From the cell containing the given text, extract its center point as [X, Y] coordinate. 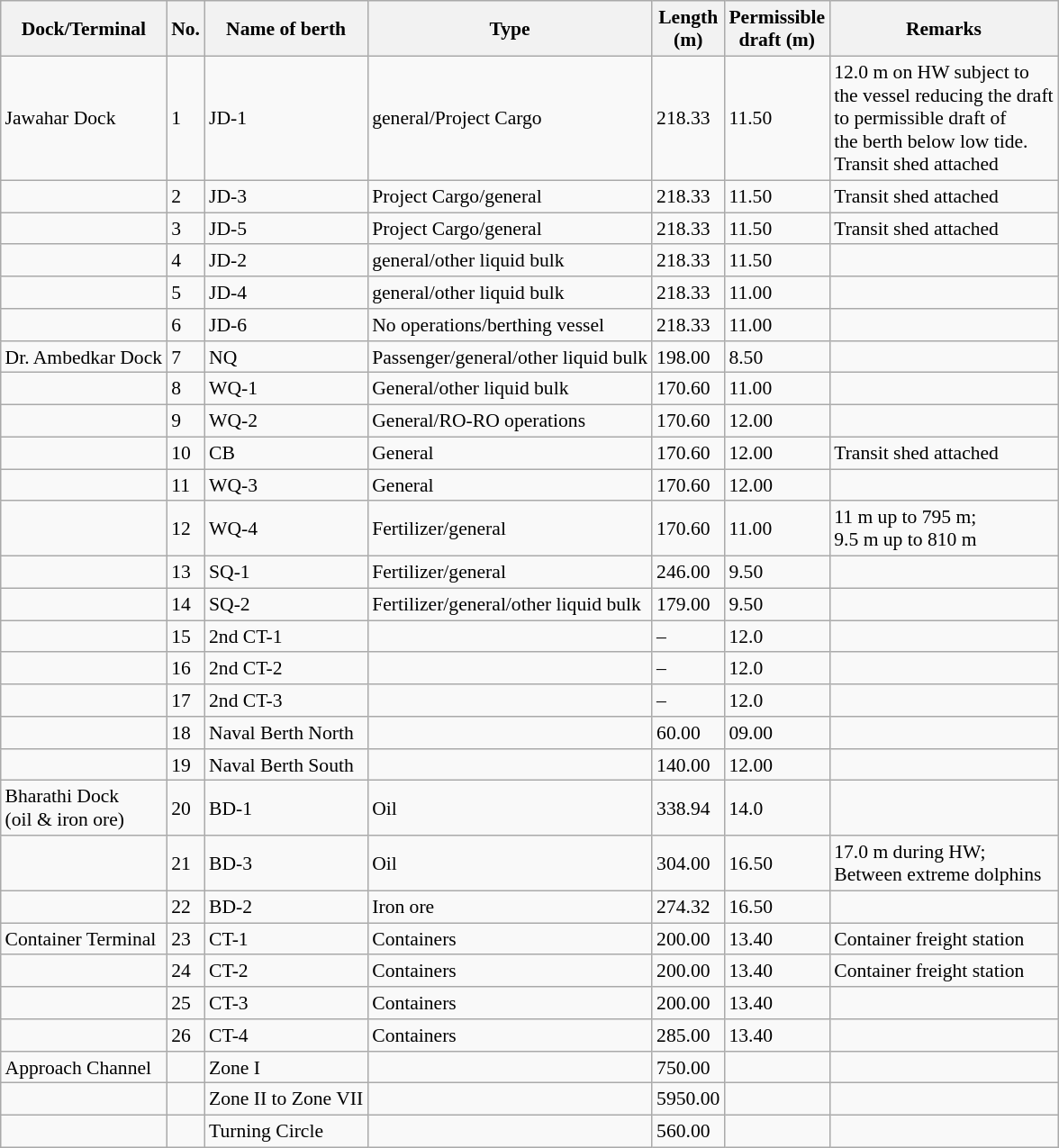
12.0 m on HW subject tothe vessel reducing the draftto permissible draft ofthe berth below low tide.Transit shed attached [944, 118]
General/RO-RO operations [510, 420]
338.94 [688, 809]
general/Project Cargo [510, 118]
14.0 [776, 809]
Naval Berth South [286, 764]
24 [186, 971]
JD-5 [286, 229]
Permissibledraft (m) [776, 29]
09.00 [776, 733]
JD-1 [286, 118]
WQ-2 [286, 420]
Bharathi Dock(oil & iron ore) [85, 809]
1 [186, 118]
CB [286, 453]
BD-3 [286, 863]
285.00 [688, 1035]
Zone II to Zone VII [286, 1099]
20 [186, 809]
BD-2 [286, 907]
16 [186, 668]
5 [186, 293]
4 [186, 260]
198.00 [688, 357]
Dr. Ambedkar Dock [85, 357]
Remarks [944, 29]
CT-2 [286, 971]
Iron ore [510, 907]
304.00 [688, 863]
179.00 [688, 604]
Dock/Terminal [85, 29]
9 [186, 420]
10 [186, 453]
JD-2 [286, 260]
Container Terminal [85, 939]
SQ-1 [286, 572]
BD-1 [286, 809]
No. [186, 29]
3 [186, 229]
CT-1 [286, 939]
17 [186, 701]
25 [186, 1003]
JD-4 [286, 293]
Naval Berth North [286, 733]
2nd CT-2 [286, 668]
WQ-3 [286, 485]
140.00 [688, 764]
JD-6 [286, 325]
750.00 [688, 1067]
SQ-2 [286, 604]
2nd CT-1 [286, 637]
Length(m) [688, 29]
Zone I [286, 1067]
WQ-1 [286, 389]
CT-3 [286, 1003]
11 m up to 795 m;9.5 m up to 810 m [944, 528]
11 [186, 485]
17.0 m during HW;Between extreme dolphins [944, 863]
Type [510, 29]
2 [186, 196]
7 [186, 357]
22 [186, 907]
WQ-4 [286, 528]
Fertilizer/general/other liquid bulk [510, 604]
246.00 [688, 572]
5950.00 [688, 1099]
18 [186, 733]
No operations/berthing vessel [510, 325]
14 [186, 604]
8.50 [776, 357]
8 [186, 389]
15 [186, 637]
274.32 [688, 907]
60.00 [688, 733]
General/other liquid bulk [510, 389]
Name of berth [286, 29]
CT-4 [286, 1035]
560.00 [688, 1131]
26 [186, 1035]
Approach Channel [85, 1067]
23 [186, 939]
Turning Circle [286, 1131]
19 [186, 764]
Passenger/general/other liquid bulk [510, 357]
13 [186, 572]
21 [186, 863]
12 [186, 528]
NQ [286, 357]
2nd CT-3 [286, 701]
6 [186, 325]
Jawahar Dock [85, 118]
JD-3 [286, 196]
